Extract the (x, y) coordinate from the center of the cell holding the provided text.  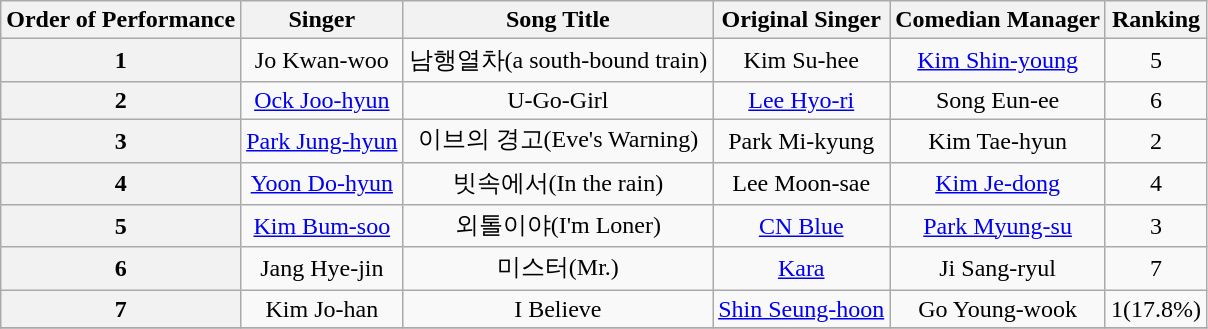
Park Myung-su (998, 226)
I Believe (558, 309)
빗속에서(In the rain) (558, 184)
Song Eun-ee (998, 100)
Jo Kwan-woo (322, 60)
Order of Performance (121, 20)
Ji Sang-ryul (998, 268)
1(17.8%) (1156, 309)
Comedian Manager (998, 20)
Kara (802, 268)
Original Singer (802, 20)
외톨이야(I'm Loner) (558, 226)
남행열차(a south-bound train) (558, 60)
미스터(Mr.) (558, 268)
Song Title (558, 20)
Go Young-wook (998, 309)
Park Mi-kyung (802, 140)
이브의 경고(Eve's Warning) (558, 140)
Kim Shin-young (998, 60)
Kim Bum-soo (322, 226)
Kim Tae-hyun (998, 140)
Ock Joo-hyun (322, 100)
Singer (322, 20)
Lee Moon-sae (802, 184)
Lee Hyo-ri (802, 100)
Ranking (1156, 20)
Yoon Do-hyun (322, 184)
U-Go-Girl (558, 100)
Kim Je-dong (998, 184)
Shin Seung-hoon (802, 309)
Park Jung-hyun (322, 140)
Kim Jo-han (322, 309)
CN Blue (802, 226)
Kim Su-hee (802, 60)
1 (121, 60)
Jang Hye-jin (322, 268)
